Return [x, y] of the center of cell containing provided text 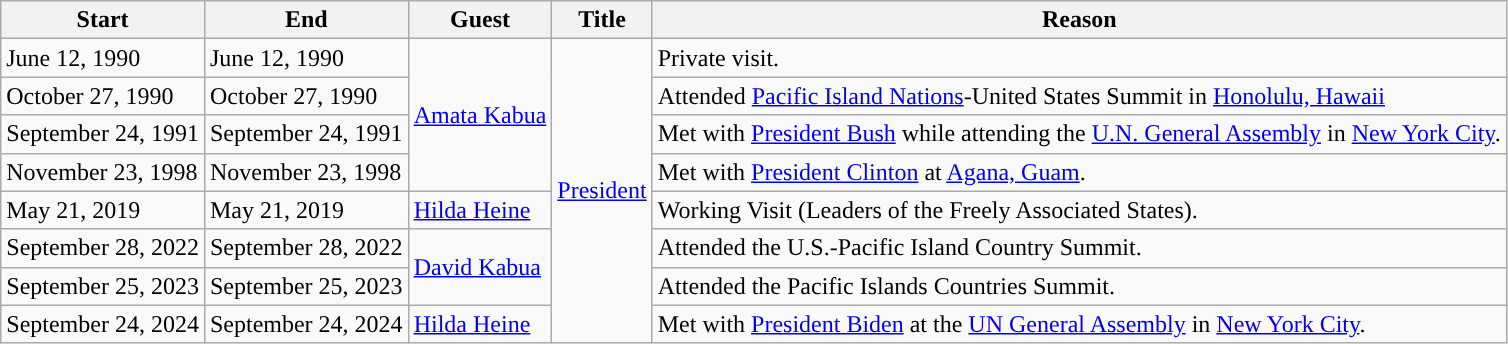
Private visit. [1079, 58]
Attended the U.S.-Pacific Island Country Summit. [1079, 248]
Met with President Bush while attending the U.N. General Assembly in New York City. [1079, 134]
Reason [1079, 20]
Amata Kabua [480, 115]
Start [103, 20]
Guest [480, 20]
End [306, 20]
David Kabua [480, 267]
Working Visit (Leaders of the Freely Associated States). [1079, 210]
Met with President Clinton at Agana, Guam. [1079, 172]
Attended Pacific Island Nations-United States Summit in Honolulu, Hawaii [1079, 96]
President [602, 191]
Met with President Biden at the UN General Assembly in New York City. [1079, 324]
Title [602, 20]
Attended the Pacific Islands Countries Summit. [1079, 286]
